Return the [x, y] coordinate for the center point of the cell that contains the specified text.  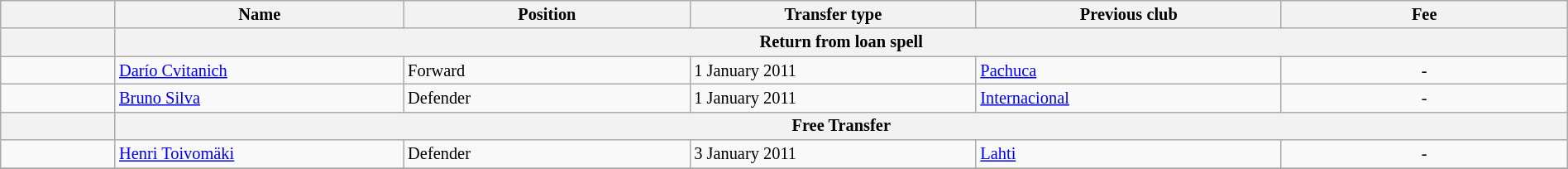
Pachuca [1128, 70]
3 January 2011 [833, 154]
Name [260, 14]
Darío Cvitanich [260, 70]
Bruno Silva [260, 98]
Return from loan spell [841, 42]
Free Transfer [841, 126]
Forward [547, 70]
Transfer type [833, 14]
Position [547, 14]
Henri Toivomäki [260, 154]
Fee [1424, 14]
Lahti [1128, 154]
Internacional [1128, 98]
Previous club [1128, 14]
